Locate the cell with the specified text and output its (X, Y) center coordinate. 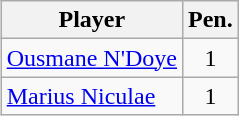
Pen. (211, 20)
Ousmane N'Doye (92, 58)
Marius Niculae (92, 96)
Player (92, 20)
